Capture the cell that displays the provided text and extract its [x, y] central coordinate. 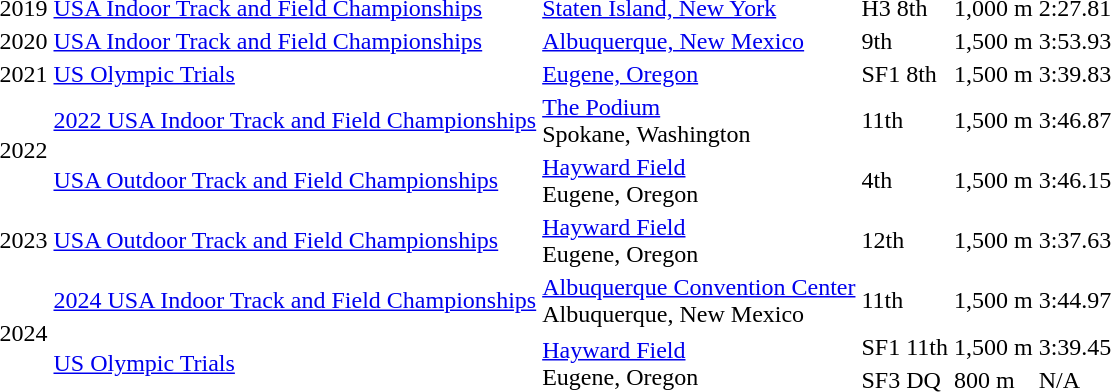
2024 USA Indoor Track and Field Championships [295, 300]
4th [904, 180]
US Olympic Trials [295, 74]
The PodiumSpokane, Washington [699, 120]
SF1 11th [904, 347]
SF1 8th [904, 74]
Albuquerque Convention CenterAlbuquerque, New Mexico [699, 300]
12th [904, 240]
9th [904, 41]
2022 USA Indoor Track and Field Championships [295, 120]
USA Indoor Track and Field Championships [295, 41]
Albuquerque, New Mexico [699, 41]
Eugene, Oregon [699, 74]
